Capture the cell that displays the provided text and extract its (X, Y) central coordinate. 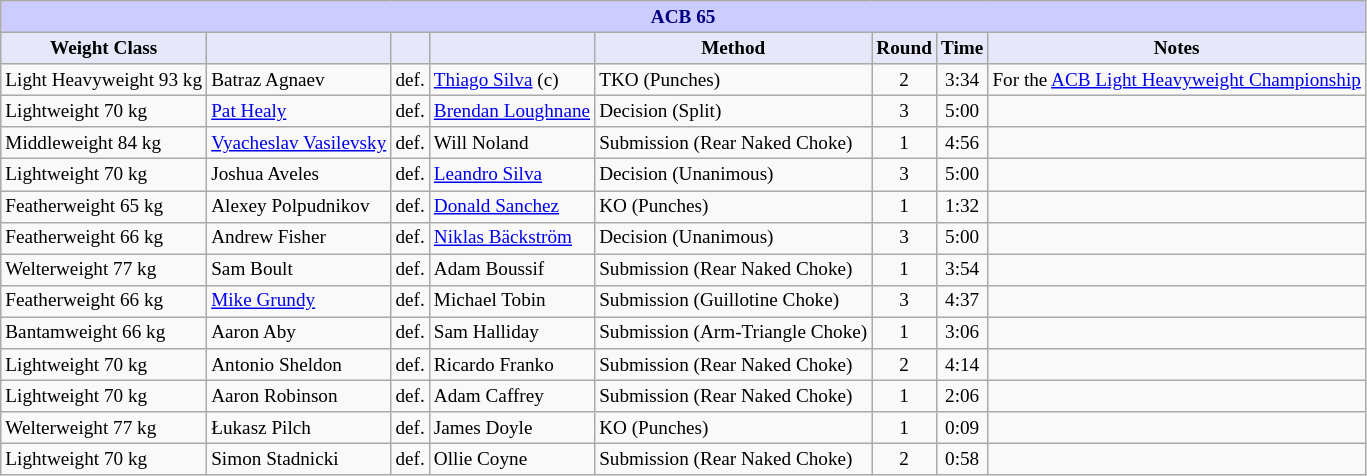
3:34 (962, 80)
Leandro Silva (512, 175)
Batraz Agnaev (299, 80)
Sam Boult (299, 270)
2:06 (962, 396)
0:09 (962, 428)
Antonio Sheldon (299, 365)
Aaron Robinson (299, 396)
Donald Sanchez (512, 206)
Sam Halliday (512, 333)
Featherweight 65 kg (104, 206)
Adam Caffrey (512, 396)
Brendan Loughnane (512, 111)
Mike Grundy (299, 301)
Thiago Silva (c) (512, 80)
Niklas Bäckström (512, 238)
Adam Boussif (512, 270)
Middleweight 84 kg (104, 143)
Decision (Split) (734, 111)
3:06 (962, 333)
Round (904, 48)
4:56 (962, 143)
Bantamweight 66 kg (104, 333)
Michael Tobin (512, 301)
4:14 (962, 365)
Andrew Fisher (299, 238)
3:54 (962, 270)
0:58 (962, 460)
ACB 65 (684, 17)
Submission (Guillotine Choke) (734, 301)
Method (734, 48)
Łukasz Pilch (299, 428)
Simon Stadnicki (299, 460)
TKO (Punches) (734, 80)
Alexey Polpudnikov (299, 206)
Joshua Aveles (299, 175)
Pat Healy (299, 111)
Will Noland (512, 143)
Notes (1177, 48)
For the ACB Light Heavyweight Championship (1177, 80)
1:32 (962, 206)
Ricardo Franko (512, 365)
Submission (Arm-Triangle Choke) (734, 333)
4:37 (962, 301)
James Doyle (512, 428)
Light Heavyweight 93 kg (104, 80)
Weight Class (104, 48)
Ollie Coyne (512, 460)
Aaron Aby (299, 333)
Time (962, 48)
Vyacheslav Vasilevsky (299, 143)
